Find where the given text appears and provide that cell's center as [x, y] coordinate. 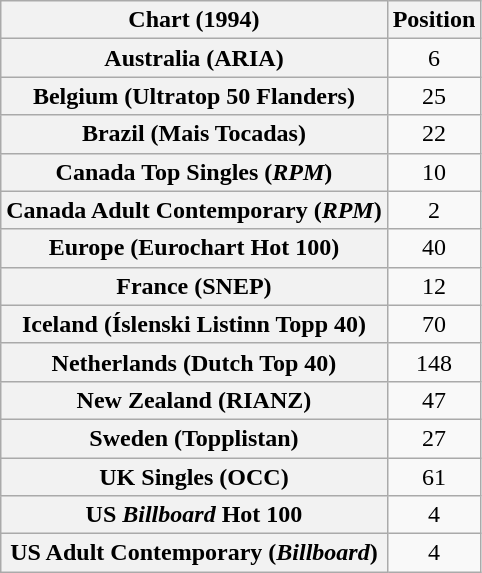
New Zealand (RIANZ) [194, 400]
2 [434, 210]
US Billboard Hot 100 [194, 515]
25 [434, 96]
61 [434, 477]
France (SNEP) [194, 286]
Canada Top Singles (RPM) [194, 172]
Australia (ARIA) [194, 58]
UK Singles (OCC) [194, 477]
Brazil (Mais Tocadas) [194, 134]
27 [434, 438]
US Adult Contemporary (Billboard) [194, 553]
Sweden (Topplistan) [194, 438]
12 [434, 286]
Chart (1994) [194, 20]
Belgium (Ultratop 50 Flanders) [194, 96]
Position [434, 20]
70 [434, 324]
40 [434, 248]
Canada Adult Contemporary (RPM) [194, 210]
Iceland (Íslenski Listinn Topp 40) [194, 324]
148 [434, 362]
22 [434, 134]
Europe (Eurochart Hot 100) [194, 248]
6 [434, 58]
47 [434, 400]
Netherlands (Dutch Top 40) [194, 362]
10 [434, 172]
